Search for the cell housing the specified text and yield its [x, y] center coordinate. 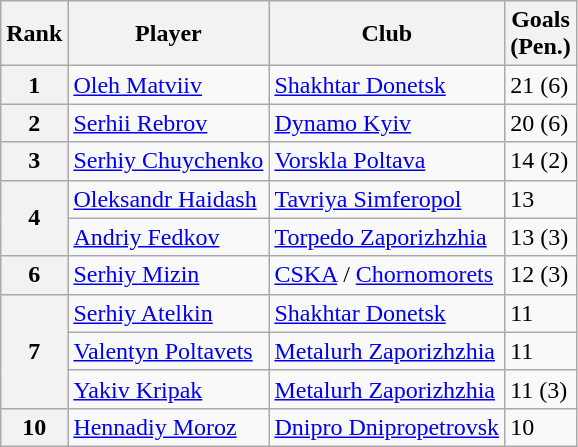
13 [541, 199]
Rank [34, 34]
Valentyn Poltavets [168, 351]
Serhiy Mizin [168, 275]
Tavriya Simferopol [387, 199]
12 (3) [541, 275]
Oleh Matviiv [168, 85]
2 [34, 123]
20 (6) [541, 123]
Vorskla Poltava [387, 161]
13 (3) [541, 237]
Club [387, 34]
14 (2) [541, 161]
21 (6) [541, 85]
Serhiy Atelkin [168, 313]
Serhiy Chuychenko [168, 161]
Andriy Fedkov [168, 237]
CSKA / Chornomorets [387, 275]
Dnipro Dnipropetrovsk [387, 427]
Torpedo Zaporizhzhia [387, 237]
Oleksandr Haidash [168, 199]
1 [34, 85]
4 [34, 218]
Player [168, 34]
6 [34, 275]
Dynamo Kyiv [387, 123]
Serhii Rebrov [168, 123]
Yakiv Kripak [168, 389]
Hennadiy Moroz [168, 427]
3 [34, 161]
Goals(Pen.) [541, 34]
7 [34, 351]
11 (3) [541, 389]
